Detect which cell encompasses the target text, then output its [X, Y] center coordinate. 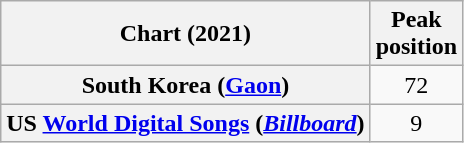
72 [416, 85]
9 [416, 123]
Peakposition [416, 34]
US World Digital Songs (Billboard) [186, 123]
Chart (2021) [186, 34]
South Korea (Gaon) [186, 85]
